Determine the [X, Y] coordinate at the center of the cell enclosing the given text.  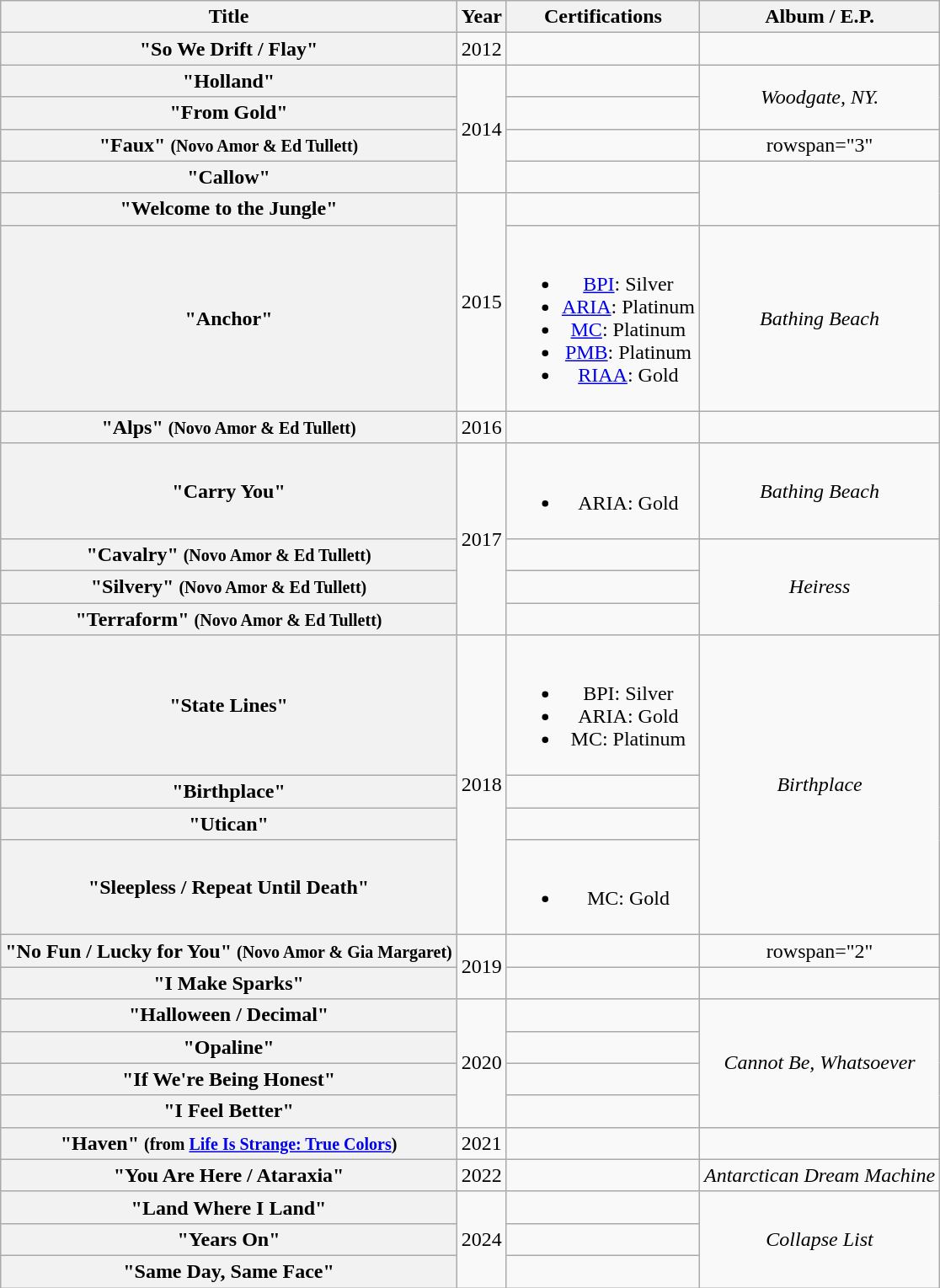
"Carry You" [229, 490]
"Anchor" [229, 318]
Collapse List [819, 1239]
2024 [482, 1239]
Year [482, 17]
"Sleepless / Repeat Until Death" [229, 888]
Woodgate, NY. [819, 97]
2014 [482, 129]
2018 [482, 785]
"Haven" (from Life Is Strange: True Colors) [229, 1143]
BPI: SilverARIA: PlatinumMC: PlatinumPMB: PlatinumRIAA: Gold [603, 318]
"I Make Sparks" [229, 983]
"If We're Being Honest" [229, 1079]
Birthplace [819, 785]
"From Gold" [229, 113]
2021 [482, 1143]
"Cavalry" (Novo Amor & Ed Tullett) [229, 554]
BPI: SilverARIA: GoldMC: Platinum [603, 706]
"Halloween / Decimal" [229, 1015]
ARIA: Gold [603, 490]
"No Fun / Lucky for You" (Novo Amor & Gia Margaret) [229, 951]
2019 [482, 967]
2020 [482, 1063]
MC: Gold [603, 888]
2022 [482, 1175]
2017 [482, 539]
"Callow" [229, 177]
"So We Drift / Flay" [229, 49]
Heiress [819, 586]
Title [229, 17]
2012 [482, 49]
"State Lines" [229, 706]
rowspan="3" [819, 145]
"Birthplace" [229, 792]
"Opaline" [229, 1047]
"Same Day, Same Face" [229, 1271]
2016 [482, 427]
Album / E.P. [819, 17]
"Welcome to the Jungle" [229, 209]
"You Are Here / Ataraxia" [229, 1175]
2015 [482, 302]
"Alps" (Novo Amor & Ed Tullett) [229, 427]
"Years On" [229, 1239]
"Faux" (Novo Amor & Ed Tullett) [229, 145]
"I Feel Better" [229, 1111]
"Terraform" (Novo Amor & Ed Tullett) [229, 619]
Cannot Be, Whatsoever [819, 1063]
Certifications [603, 17]
"Holland" [229, 81]
"Land Where I Land" [229, 1207]
rowspan="2" [819, 951]
"Utican" [229, 824]
"Silvery" (Novo Amor & Ed Tullett) [229, 586]
Antarctican Dream Machine [819, 1175]
